Scan for the cell matching the given text and deliver its [X, Y] coordinate at center. 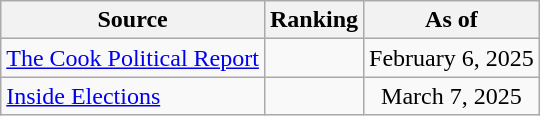
As of [452, 20]
March 7, 2025 [452, 96]
Ranking [314, 20]
February 6, 2025 [452, 58]
Source [133, 20]
Inside Elections [133, 96]
The Cook Political Report [133, 58]
